Detect which cell encompasses the target text, then output its (X, Y) center coordinate. 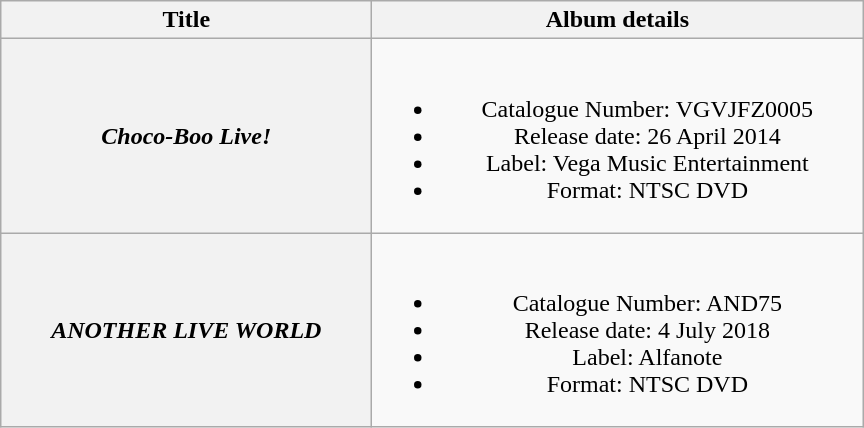
Choco-Boo Live! (186, 136)
Title (186, 20)
Album details (618, 20)
Catalogue Number: VGVJFZ0005Release date: 26 April 2014Label: Vega Music EntertainmentFormat: NTSC DVD (618, 136)
Catalogue Number: AND75Release date: 4 July 2018Label: AlfanoteFormat: NTSC DVD (618, 330)
ANOTHER LIVE WORLD (186, 330)
